Find where the given text appears and provide that cell's center as [X, Y] coordinate. 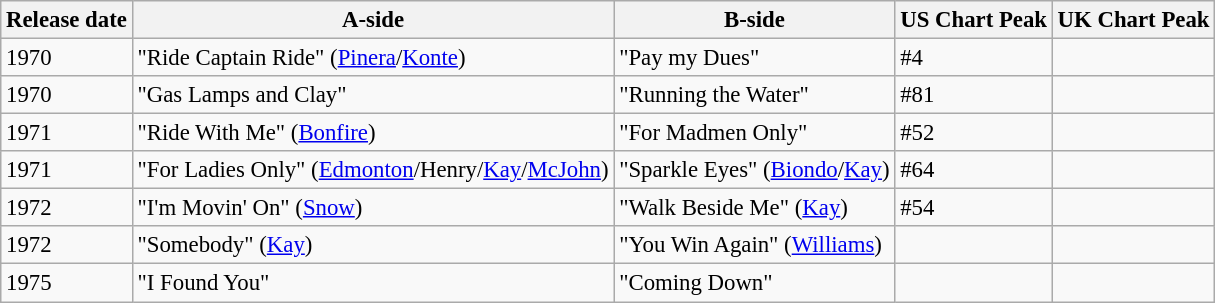
#54 [974, 208]
Release date [66, 20]
"Coming Down" [754, 283]
"For Madmen Only" [754, 133]
A-side [373, 20]
"Ride Captain Ride" (Pinera/Konte) [373, 58]
B-side [754, 20]
#81 [974, 95]
UK Chart Peak [1133, 20]
US Chart Peak [974, 20]
"Sparkle Eyes" (Biondo/Kay) [754, 170]
"I Found You" [373, 283]
"Running the Water" [754, 95]
#64 [974, 170]
"Pay my Dues" [754, 58]
"Walk Beside Me" (Kay) [754, 208]
"Gas Lamps and Clay" [373, 95]
1975 [66, 283]
"For Ladies Only" (Edmonton/Henry/Kay/McJohn) [373, 170]
"Somebody" (Kay) [373, 245]
"I'm Movin' On" (Snow) [373, 208]
#4 [974, 58]
"Ride With Me" (Bonfire) [373, 133]
#52 [974, 133]
"You Win Again" (Williams) [754, 245]
